Detect which cell encompasses the target text, then output its [x, y] center coordinate. 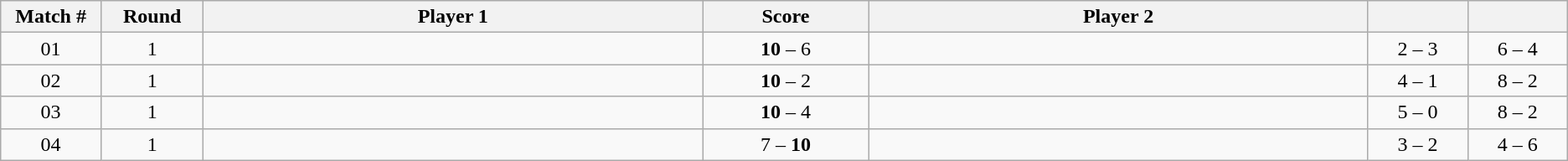
4 – 6 [1518, 144]
10 – 2 [786, 80]
4 – 1 [1417, 80]
10 – 6 [786, 49]
Player 2 [1118, 17]
3 – 2 [1417, 144]
5 – 0 [1417, 112]
01 [51, 49]
7 – 10 [786, 144]
Score [786, 17]
03 [51, 112]
6 – 4 [1518, 49]
04 [51, 144]
Round [152, 17]
02 [51, 80]
Player 1 [453, 17]
2 – 3 [1417, 49]
Match # [51, 17]
10 – 4 [786, 112]
